From the cell containing the given text, extract its center point as [x, y] coordinate. 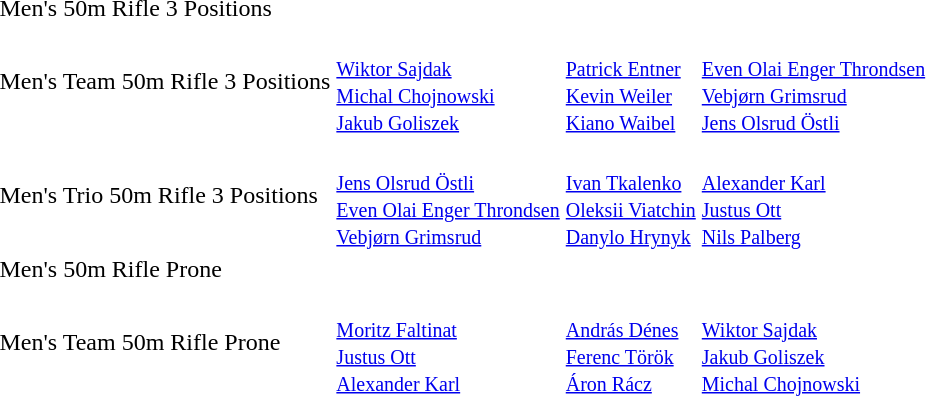
Ivan TkalenkoOleksii ViatchinDanylo Hrynyk [630, 196]
Even Olai Enger ThrondsenVebjørn GrimsrudJens Olsrud Östli [813, 82]
Alexander KarlJustus OttNils Palberg [813, 196]
Patrick EntnerKevin WeilerKiano Waibel [630, 82]
Jens Olsrud ÖstliEven Olai Enger ThrondsenVebjørn Grimsrud [448, 196]
Wiktor SajdakMichal ChojnowskiJakub Goliszek [448, 82]
